Detect which cell encompasses the target text, then output its (X, Y) center coordinate. 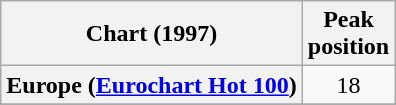
Peakposition (348, 34)
Europe (Eurochart Hot 100) (152, 85)
18 (348, 85)
Chart (1997) (152, 34)
